Find where the given text appears and provide that cell's center as (x, y) coordinate. 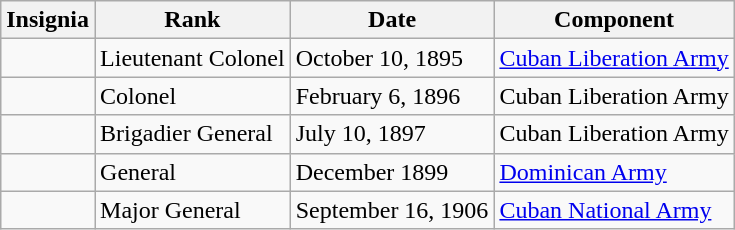
December 1899 (392, 172)
February 6, 1896 (392, 96)
Brigadier General (193, 134)
General (193, 172)
Rank (193, 20)
Cuban National Army (614, 210)
July 10, 1897 (392, 134)
Major General (193, 210)
September 16, 1906 (392, 210)
Date (392, 20)
Colonel (193, 96)
Lieutenant Colonel (193, 58)
Component (614, 20)
Insignia (48, 20)
October 10, 1895 (392, 58)
Dominican Army (614, 172)
